Provide the [x, y] coordinate of the cell's center where the given text is located.  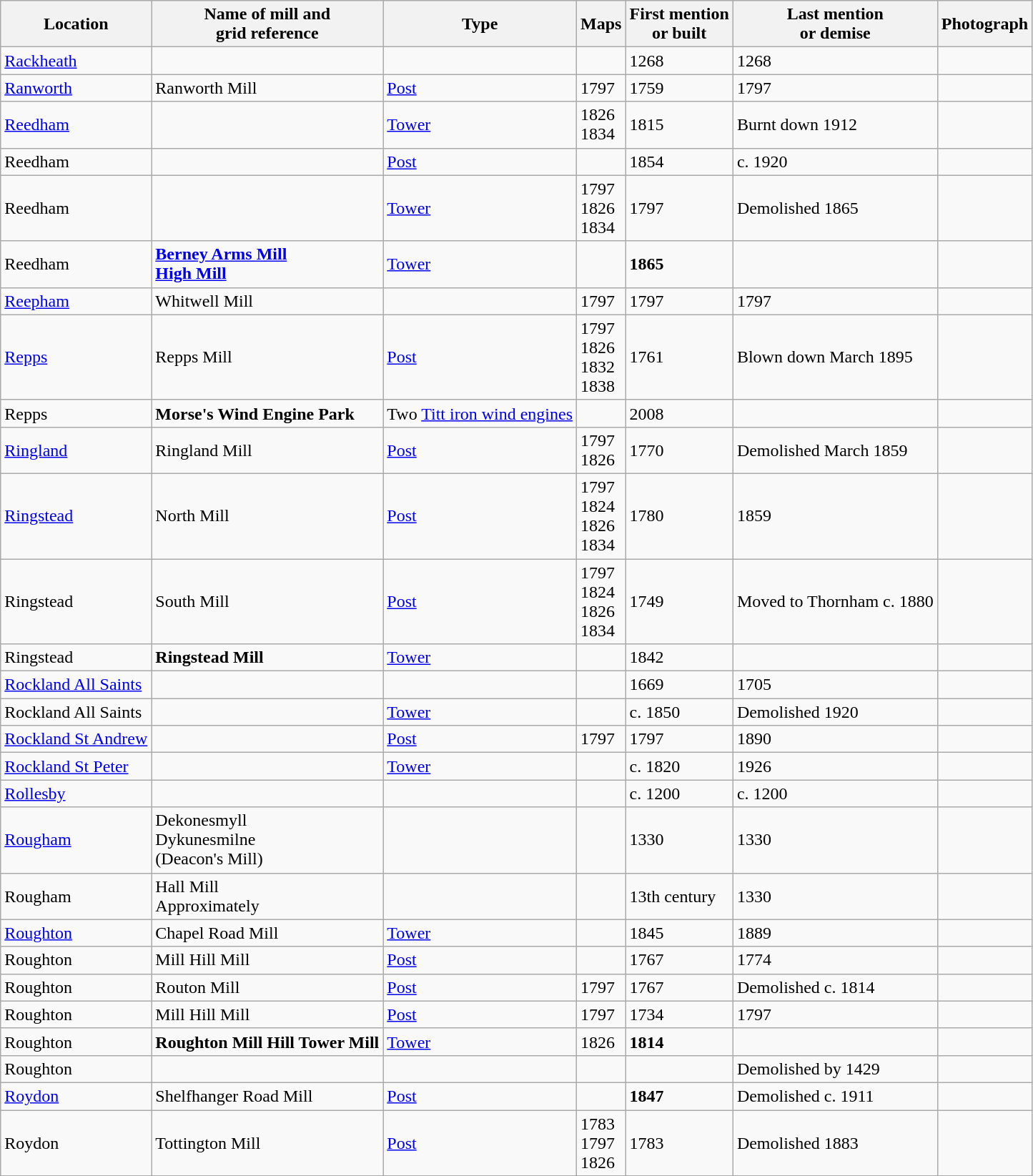
Moved to Thornham c. 1880 [835, 602]
Ringland [76, 450]
Rockland St Andrew [76, 739]
1865 [679, 265]
1826 [601, 1042]
Demolished by 1429 [835, 1069]
Maps [601, 24]
Last mention or demise [835, 24]
1705 [835, 685]
18261834 [601, 124]
1845 [679, 933]
Rackheath [76, 61]
Berney Arms MillHigh Mill [267, 265]
Demolished 1920 [835, 712]
First mentionor built [679, 24]
1734 [679, 1014]
Rollesby [76, 794]
Demolished 1883 [835, 1142]
Whitwell Mill [267, 301]
Demolished c. 1814 [835, 987]
Shelfhanger Road Mill [267, 1096]
Chapel Road Mill [267, 933]
Ranworth Mill [267, 88]
13th century [679, 896]
Demolished c. 1911 [835, 1096]
Photograph [984, 24]
1889 [835, 933]
1783 [679, 1142]
Routon Mill [267, 987]
1770 [679, 450]
Rockland St Peter [76, 766]
Hall MillApproximately [267, 896]
1780 [679, 516]
c. 1820 [679, 766]
Two Titt iron wind engines [480, 413]
Blown down March 1895 [835, 357]
1814 [679, 1042]
1854 [679, 162]
1890 [835, 739]
North Mill [267, 516]
1797182618321838 [601, 357]
Demolished March 1859 [835, 450]
1749 [679, 602]
1815 [679, 124]
1847 [679, 1096]
Ringstead Mill [267, 658]
Location [76, 24]
178317971826 [601, 1142]
Morse's Wind Engine Park [267, 413]
c. 1850 [679, 712]
Name of mill andgrid reference [267, 24]
1774 [835, 960]
DekonesmyllDykunesmilne(Deacon's Mill) [267, 840]
Repps Mill [267, 357]
Tottington Mill [267, 1142]
1926 [835, 766]
1859 [835, 516]
1761 [679, 357]
Ringland Mill [267, 450]
South Mill [267, 602]
1759 [679, 88]
2008 [679, 413]
Type [480, 24]
1842 [679, 658]
Burnt down 1912 [835, 124]
c. 1920 [835, 162]
Demolished 1865 [835, 208]
1669 [679, 685]
Ranworth [76, 88]
17971826 [601, 450]
Roughton Mill Hill Tower Mill [267, 1042]
179718261834 [601, 208]
Reepham [76, 301]
